Extract the (X, Y) coordinate from the center of the cell holding the provided text.  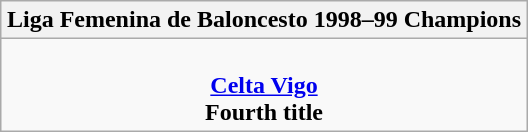
Liga Femenina de Baloncesto 1998–99 Champions (264, 20)
Celta Vigo Fourth title (264, 85)
